Provide the [x, y] coordinate of the cell's center where the given text is located.  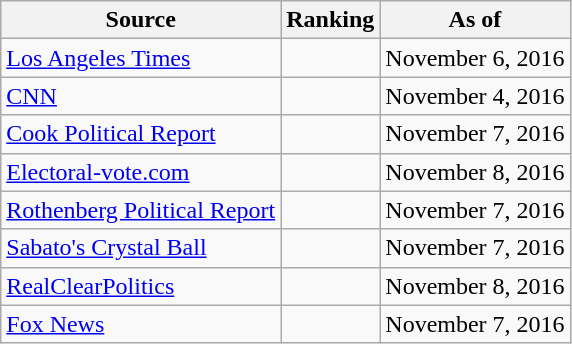
Electoral-vote.com [141, 172]
Rothenberg Political Report [141, 210]
Ranking [330, 20]
RealClearPolitics [141, 286]
CNN [141, 96]
Cook Political Report [141, 134]
Los Angeles Times [141, 58]
As of [475, 20]
November 6, 2016 [475, 58]
Sabato's Crystal Ball [141, 248]
Fox News [141, 324]
November 4, 2016 [475, 96]
Source [141, 20]
